From the cell containing the given text, extract its center point as [x, y] coordinate. 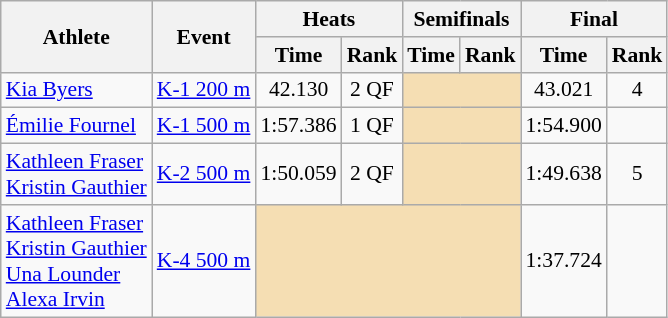
Semifinals [461, 19]
Final [594, 19]
K-4 500 m [204, 261]
1:54.900 [563, 126]
1 QF [372, 126]
5 [638, 174]
K-2 500 m [204, 174]
Event [204, 36]
Heats [328, 19]
1:50.059 [298, 174]
Kathleen FraserKristin Gauthier [76, 174]
43.021 [563, 90]
Kia Byers [76, 90]
4 [638, 90]
1:57.386 [298, 126]
K-1 200 m [204, 90]
K-1 500 m [204, 126]
1:37.724 [563, 261]
1:49.638 [563, 174]
42.130 [298, 90]
Athlete [76, 36]
Kathleen FraserKristin GauthierUna LounderAlexa Irvin [76, 261]
Émilie Fournel [76, 126]
